Find where the given text appears and provide that cell's center as (X, Y) coordinate. 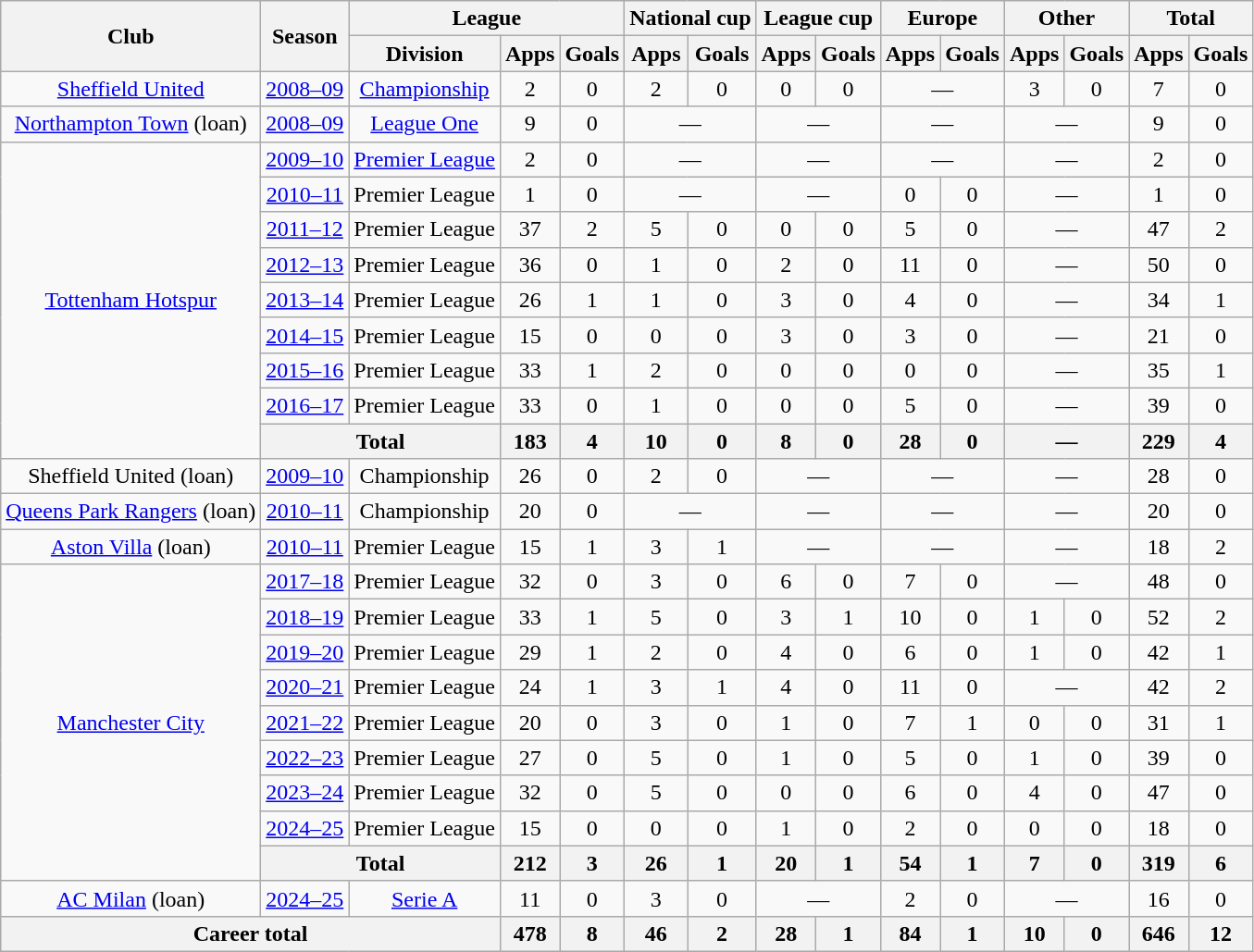
Queens Park Rangers (loan) (131, 512)
46 (656, 933)
24 (529, 687)
48 (1159, 582)
2017–18 (305, 582)
35 (1159, 370)
National cup (690, 19)
21 (1159, 335)
36 (529, 265)
16 (1159, 898)
319 (1159, 863)
84 (910, 933)
37 (529, 229)
Aston Villa (loan) (131, 547)
Serie A (425, 898)
Sheffield United (131, 89)
Northampton Town (loan) (131, 124)
183 (529, 441)
52 (1159, 617)
League (487, 19)
AC Milan (loan) (131, 898)
Season (305, 36)
2020–21 (305, 687)
Sheffield United (loan) (131, 476)
Manchester City (131, 723)
229 (1159, 441)
Career total (251, 933)
Other (1066, 19)
29 (529, 652)
2015–16 (305, 370)
31 (1159, 723)
50 (1159, 265)
2011–12 (305, 229)
54 (910, 863)
Tottenham Hotspur (131, 300)
2012–13 (305, 265)
Club (131, 36)
27 (529, 758)
League One (425, 124)
2021–22 (305, 723)
12 (1221, 933)
478 (529, 933)
2018–19 (305, 617)
2013–14 (305, 300)
League cup (818, 19)
2023–24 (305, 793)
646 (1159, 933)
212 (529, 863)
34 (1159, 300)
Europe (942, 19)
2019–20 (305, 652)
Division (425, 54)
2016–17 (305, 405)
2014–15 (305, 335)
2022–23 (305, 758)
